Identify which cell holds the provided text, then report its (X, Y) central coordinate. 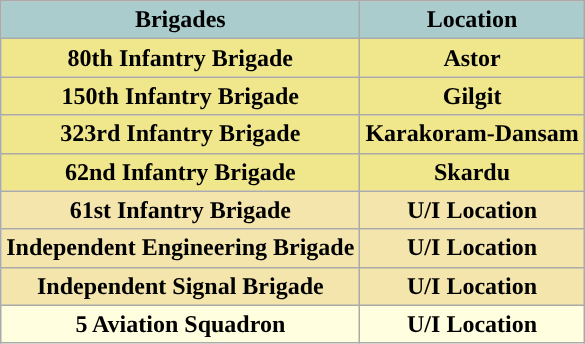
Gilgit (472, 96)
62nd Infantry Brigade (180, 172)
Karakoram-Dansam (472, 134)
Independent Engineering Brigade (180, 248)
80th Infantry Brigade (180, 58)
150th Infantry Brigade (180, 96)
Independent Signal Brigade (180, 286)
Location (472, 20)
5 Aviation Squadron (180, 324)
61st Infantry Brigade (180, 210)
Astor (472, 58)
Skardu (472, 172)
323rd Infantry Brigade (180, 134)
Brigades (180, 20)
